Locate the cell with the specified text and output its [x, y] center coordinate. 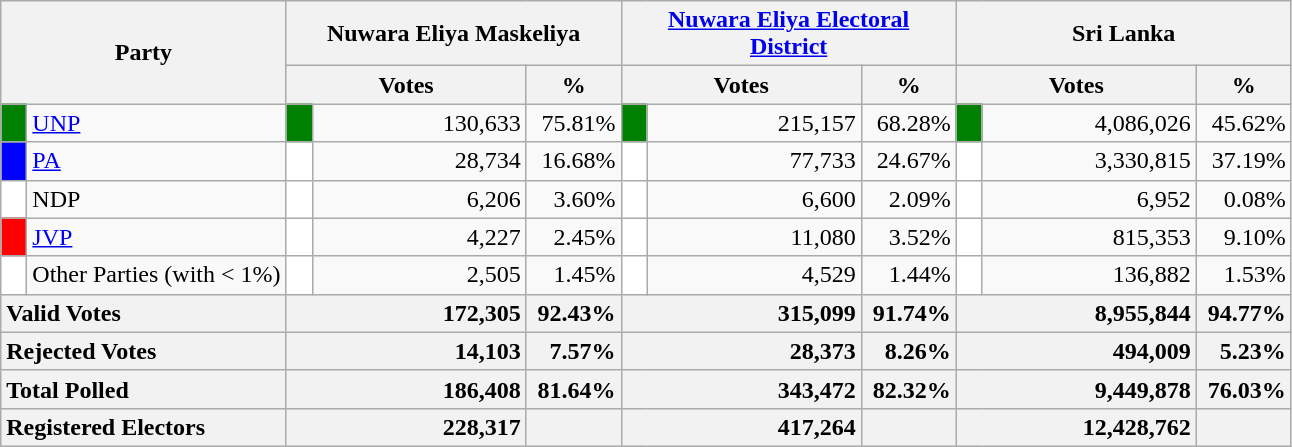
2,505 [419, 275]
45.62% [1244, 123]
1.44% [908, 275]
12,428,762 [1076, 427]
94.77% [1244, 313]
3.60% [574, 199]
Other Parties (with < 1%) [156, 275]
228,317 [406, 427]
315,099 [741, 313]
24.67% [908, 161]
Total Polled [144, 389]
81.64% [574, 389]
UNP [156, 123]
5.23% [1244, 351]
NDP [156, 199]
PA [156, 161]
6,952 [1089, 199]
815,353 [1089, 237]
91.74% [908, 313]
8,955,844 [1076, 313]
3,330,815 [1089, 161]
7.57% [574, 351]
6,206 [419, 199]
Registered Electors [144, 427]
343,472 [741, 389]
14,103 [406, 351]
Nuwara Eliya Maskeliya [454, 34]
JVP [156, 237]
136,882 [1089, 275]
92.43% [574, 313]
3.52% [908, 237]
28,734 [419, 161]
76.03% [1244, 389]
494,009 [1076, 351]
417,264 [741, 427]
75.81% [574, 123]
11,080 [754, 237]
4,086,026 [1089, 123]
Valid Votes [144, 313]
8.26% [908, 351]
68.28% [908, 123]
16.68% [574, 161]
9.10% [1244, 237]
186,408 [406, 389]
130,633 [419, 123]
37.19% [1244, 161]
4,227 [419, 237]
172,305 [406, 313]
82.32% [908, 389]
6,600 [754, 199]
Sri Lanka [1124, 34]
Nuwara Eliya Electoral District [788, 34]
2.09% [908, 199]
Party [144, 52]
1.45% [574, 275]
2.45% [574, 237]
0.08% [1244, 199]
215,157 [754, 123]
77,733 [754, 161]
Rejected Votes [144, 351]
9,449,878 [1076, 389]
1.53% [1244, 275]
28,373 [741, 351]
4,529 [754, 275]
